Search for the cell housing the specified text and yield its [X, Y] center coordinate. 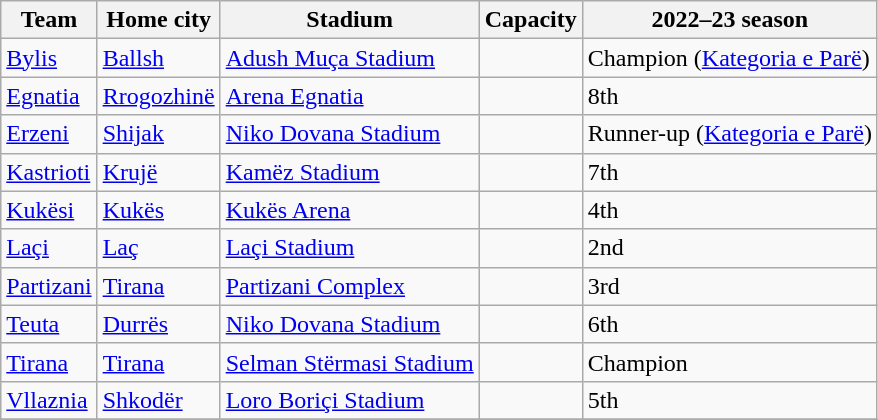
Champion (Kategoria e Parë) [730, 58]
Champion [730, 362]
Kamëz Stadium [350, 172]
Partizani [49, 286]
Capacity [530, 20]
Selman Stërmasi Stadium [350, 362]
Erzeni [49, 134]
Ballsh [158, 58]
Kastrioti [49, 172]
Shkodër [158, 400]
Laçi Stadium [350, 248]
Kukës Arena [350, 210]
5th [730, 400]
Kukësi [49, 210]
Krujë [158, 172]
Shijak [158, 134]
Home city [158, 20]
Runner-up (Kategoria e Parë) [730, 134]
Arena Egnatia [350, 96]
Laç [158, 248]
Laçi [49, 248]
Vllaznia [49, 400]
Partizani Complex [350, 286]
Teuta [49, 324]
Egnatia [49, 96]
Stadium [350, 20]
Rrogozhinë [158, 96]
2022–23 season [730, 20]
Bylis [49, 58]
Loro Boriçi Stadium [350, 400]
7th [730, 172]
6th [730, 324]
2nd [730, 248]
Adush Muça Stadium [350, 58]
8th [730, 96]
3rd [730, 286]
Durrës [158, 324]
Kukës [158, 210]
4th [730, 210]
Team [49, 20]
